Scan for the cell matching the given text and deliver its (X, Y) coordinate at center. 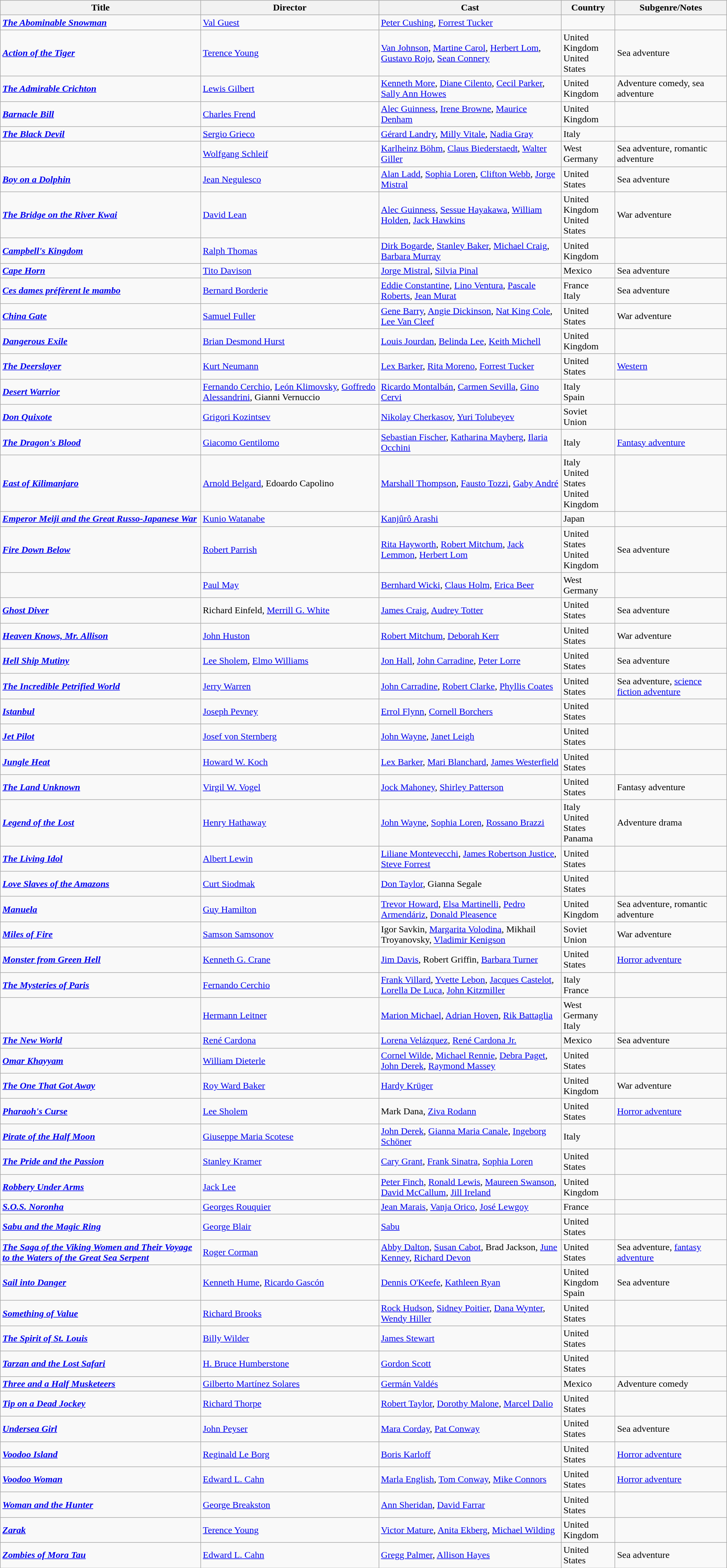
Errol Flynn, Cornell Borchers (470, 711)
United KingdomSpain (588, 1283)
The Living Idol (101, 859)
Istanbul (101, 711)
Richard Brooks (290, 1313)
William Dieterle (290, 1060)
The Spirit of St. Louis (101, 1338)
Ricardo Montalbán, Carmen Sevilla, Gino Cervi (470, 392)
Sergio Grieco (290, 134)
Rita Hayworth, Robert Mitchum, Jack Lemmon, Herbert Lom (470, 550)
John Derek, Gianna Maria Canale, Ingeborg Schöner (470, 1136)
Fire Down Below (101, 550)
Boris Karloff (470, 1454)
Ann Sheridan, David Farrar (470, 1504)
United StatesUnited Kingdom (588, 550)
Adventure drama (671, 823)
Robert Taylor, Dorothy Malone, Marcel Dalio (470, 1403)
Roy Ward Baker (290, 1086)
Richard Einfeld, Merrill G. White (290, 610)
Omar Khayyam (101, 1060)
Desert Warrior (101, 392)
Lorena Velázquez, René Cardona Jr. (470, 1041)
Alec Guinness, Irene Browne, Maurice Denham (470, 114)
Cape Horn (101, 271)
John Peyser (290, 1429)
Kanjûrô Arashi (470, 519)
The Pride and the Passion (101, 1161)
FranceItaly (588, 290)
Jack Lee (290, 1187)
Monster from Green Hell (101, 959)
Mara Corday, Pat Conway (470, 1429)
Don Taylor, Gianna Segale (470, 884)
Cary Grant, Frank Sinatra, Sophia Loren (470, 1161)
Roger Corman (290, 1252)
Fernando Cerchio, León Klimovsky, Goffredo Alessandrini, Gianni Vernuccio (290, 392)
Action of the Tiger (101, 53)
Nikolay Cherkasov, Yuri Tolubeyev (470, 417)
ItalyUnited StatesUnited Kingdom (588, 483)
Trevor Howard, Elsa Martinelli, Pedro Armendáriz, Donald Pleasence (470, 909)
Van Johnson, Martine Carol, Herbert Lom, Gustavo Rojo, Sean Connery (470, 53)
China Gate (101, 316)
Barnacle Bill (101, 114)
Victor Mature, Anita Ekberg, Michael Wilding (470, 1530)
John Carradine, Robert Clarke, Phyllis Coates (470, 686)
The One That Got Away (101, 1086)
Kenneth G. Crane (290, 959)
Campbell's Kingdom (101, 251)
Lex Barker, Rita Moreno, Forrest Tucker (470, 366)
Gregg Palmer, Allison Hayes (470, 1555)
Charles Frend (290, 114)
Sea adventure, science fiction adventure (671, 686)
Bernhard Wicki, Claus Holm, Erica Beer (470, 585)
The Deerslayer (101, 366)
Grigori Kozintsev (290, 417)
Japan (588, 519)
Hardy Krüger (470, 1086)
S.O.S. Noronha (101, 1207)
Brian Desmond Hurst (290, 342)
Manuela (101, 909)
Henry Hathaway (290, 823)
David Lean (290, 215)
Love Slaves of the Amazons (101, 884)
ItalyFrance (588, 985)
Giuseppe Maria Scotese (290, 1136)
The Land Unknown (101, 787)
Robert Parrish (290, 550)
Marshall Thompson, Fausto Tozzi, Gaby André (470, 483)
The New World (101, 1041)
Tip on a Dead Jockey (101, 1403)
Dennis O'Keefe, Kathleen Ryan (470, 1283)
Billy Wilder (290, 1338)
Miles of Fire (101, 935)
Bernard Borderie (290, 290)
Ralph Thomas (290, 251)
Guy Hamilton (290, 909)
Don Quixote (101, 417)
Boy on a Dolphin (101, 179)
Voodoo Island (101, 1454)
Hermann Leitner (290, 1015)
René Cardona (290, 1041)
Jim Davis, Robert Griffin, Barbara Turner (470, 959)
Dangerous Exile (101, 342)
George Breakston (290, 1504)
Reginald Le Borg (290, 1454)
Val Guest (290, 23)
Country (588, 8)
Sebastian Fischer, Katharina Mayberg, Ilaria Occhini (470, 442)
Lex Barker, Mari Blanchard, James Westerfield (470, 761)
Cast (470, 8)
Emperor Meiji and the Great Russo-Japanese War (101, 519)
Louis Jourdan, Belinda Lee, Keith Michell (470, 342)
Ces dames préfèrent le mambo (101, 290)
Curt Siodmak (290, 884)
ItalySpain (588, 392)
Wolfgang Schleif (290, 154)
Jungle Heat (101, 761)
Zarak (101, 1530)
Eddie Constantine, Lino Ventura, Pascale Roberts, Jean Murat (470, 290)
Jean Marais, Vanja Orico, José Lewgoy (470, 1207)
Zombies of Mora Tau (101, 1555)
Lewis Gilbert (290, 88)
The Saga of the Viking Women and Their Voyage to the Waters of the Great Sea Serpent (101, 1252)
Jorge Mistral, Silvia Pinal (470, 271)
Sabu and the Magic Ring (101, 1227)
Lee Sholem (290, 1111)
The Abominable Snowman (101, 23)
Subgenre/Notes (671, 8)
Igor Savkin, Margarita Volodina, Mikhail Troyanovsky, Vladimir Kenigson (470, 935)
Josef von Sternberg (290, 737)
Jock Mahoney, Shirley Patterson (470, 787)
Pirate of the Half Moon (101, 1136)
Jerry Warren (290, 686)
James Stewart (470, 1338)
Alan Ladd, Sophia Loren, Clifton Webb, Jorge Mistral (470, 179)
George Blair (290, 1227)
Marion Michael, Adrian Hoven, Rik Battaglia (470, 1015)
The Incredible Petrified World (101, 686)
ItalyUnited StatesPanama (588, 823)
Adventure comedy (671, 1384)
Ghost Diver (101, 610)
Arnold Belgard, Edoardo Capolino (290, 483)
Undersea Girl (101, 1429)
Howard W. Koch (290, 761)
Adventure comedy, sea adventure (671, 88)
Three and a Half Musketeers (101, 1384)
Samuel Fuller (290, 316)
Heaven Knows, Mr. Allison (101, 636)
Paul May (290, 585)
Sail into Danger (101, 1283)
Kunio Watanabe (290, 519)
Gene Barry, Angie Dickinson, Nat King Cole, Lee Van Cleef (470, 316)
Hell Ship Mutiny (101, 661)
Samson Samsonov (290, 935)
Dirk Bogarde, Stanley Baker, Michael Craig, Barbara Murray (470, 251)
Voodoo Woman (101, 1480)
The Black Devil (101, 134)
Karlheinz Böhm, Claus Biederstaedt, Walter Giller (470, 154)
Liliane Montevecchi, James Robertson Justice, Steve Forrest (470, 859)
Virgil W. Vogel (290, 787)
Abby Dalton, Susan Cabot, Brad Jackson, June Kenney, Richard Devon (470, 1252)
Western (671, 366)
Mark Dana, Ziva Rodann (470, 1111)
Albert Lewin (290, 859)
Gordon Scott (470, 1364)
Joseph Pevney (290, 711)
East of Kilimanjaro (101, 483)
John Wayne, Sophia Loren, Rossano Brazzi (470, 823)
H. Bruce Humberstone (290, 1364)
Fernando Cerchio (290, 985)
Jet Pilot (101, 737)
The Bridge on the River Kwai (101, 215)
Pharaoh's Curse (101, 1111)
The Dragon's Blood (101, 442)
France (588, 1207)
Something of Value (101, 1313)
Kurt Neumann (290, 366)
Jean Negulesco (290, 179)
West GermanyItaly (588, 1015)
Robbery Under Arms (101, 1187)
Title (101, 8)
Woman and the Hunter (101, 1504)
The Mysteries of Paris (101, 985)
Legend of the Lost (101, 823)
Frank Villard, Yvette Lebon, Jacques Castelot, Lorella De Luca, John Kitzmiller (470, 985)
Marla English, Tom Conway, Mike Connors (470, 1480)
Peter Finch, Ronald Lewis, Maureen Swanson, David McCallum, Jill Ireland (470, 1187)
Robert Mitchum, Deborah Kerr (470, 636)
Director (290, 8)
John Wayne, Janet Leigh (470, 737)
John Huston (290, 636)
Kenneth More, Diane Cilento, Cecil Parker, Sally Ann Howes (470, 88)
Stanley Kramer (290, 1161)
Alec Guinness, Sessue Hayakawa, William Holden, Jack Hawkins (470, 215)
James Craig, Audrey Totter (470, 610)
Jon Hall, John Carradine, Peter Lorre (470, 661)
Tito Davison (290, 271)
Lee Sholem, Elmo Williams (290, 661)
Sea adventure, fantasy adventure (671, 1252)
Kenneth Hume, Ricardo Gascón (290, 1283)
Tarzan and the Lost Safari (101, 1364)
Rock Hudson, Sidney Poitier, Dana Wynter, Wendy Hiller (470, 1313)
Georges Rouquier (290, 1207)
Gilberto Martínez Solares (290, 1384)
Gérard Landry, Milly Vitale, Nadia Gray (470, 134)
The Admirable Crichton (101, 88)
Peter Cushing, Forrest Tucker (470, 23)
Giacomo Gentilomo (290, 442)
Sabu (470, 1227)
Richard Thorpe (290, 1403)
Germán Valdés (470, 1384)
Cornel Wilde, Michael Rennie, Debra Paget, John Derek, Raymond Massey (470, 1060)
